Return [x, y] of the center of cell containing provided text 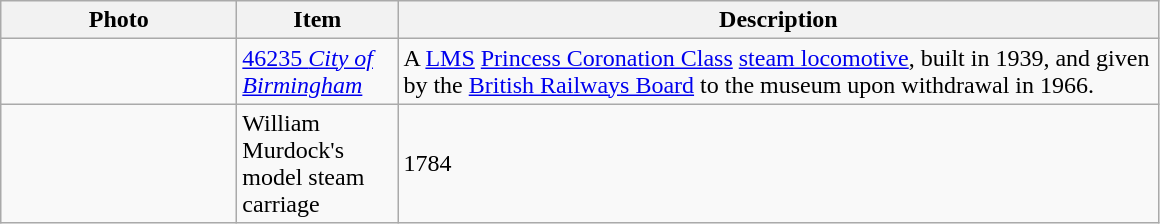
Photo [119, 20]
A LMS Princess Coronation Class steam locomotive, built in 1939, and given by the British Railways Board to the museum upon withdrawal in 1966. [778, 72]
46235 City of Birmingham [318, 72]
Item [318, 20]
Description [778, 20]
William Murdock's model steam carriage [318, 164]
1784 [778, 164]
